Pinpoint the cell where the given text exists, returning its [X, Y] midpoint coordinate. 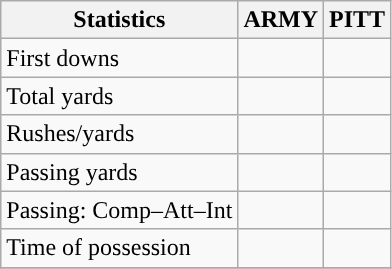
Statistics [120, 20]
ARMY [281, 20]
Passing: Comp–Att–Int [120, 210]
Time of possession [120, 248]
Rushes/yards [120, 134]
Passing yards [120, 172]
PITT [358, 20]
First downs [120, 58]
Total yards [120, 96]
